Locate the cell with the specified text and output its (X, Y) center coordinate. 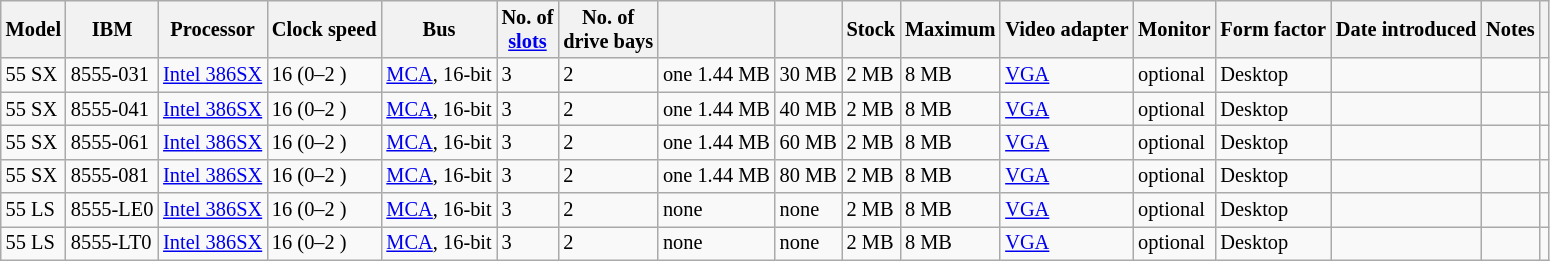
Bus (438, 29)
60 MB (808, 142)
Model (34, 29)
No. ofdrive bays (608, 29)
8555-LE0 (112, 210)
80 MB (808, 176)
30 MB (808, 75)
Video adapter (1066, 29)
Notes (1510, 29)
Clock speed (324, 29)
Form factor (1273, 29)
Processor (212, 29)
Monitor (1174, 29)
8555-081 (112, 176)
No. ofslots (528, 29)
40 MB (808, 109)
IBM (112, 29)
8555-061 (112, 142)
8555-LT0 (112, 243)
Stock (871, 29)
Maximum (950, 29)
Date introduced (1406, 29)
8555-031 (112, 75)
8555-041 (112, 109)
